Scan for the cell matching the given text and deliver its (x, y) coordinate at center. 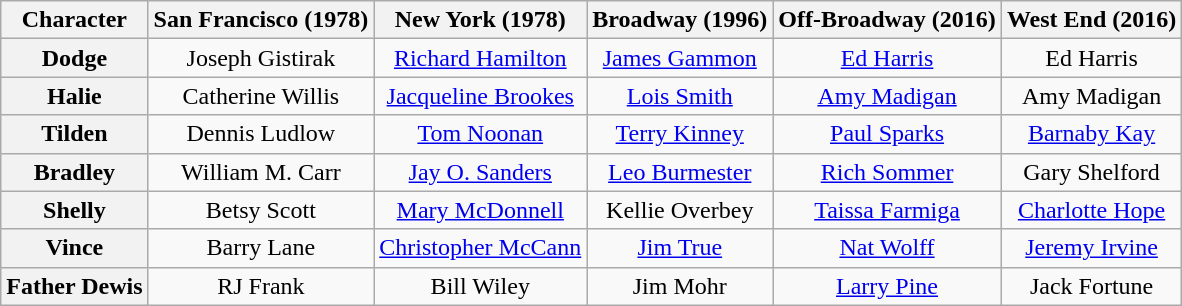
San Francisco (1978) (261, 20)
Mary McDonnell (480, 210)
Halie (74, 96)
Bill Wiley (480, 286)
Betsy Scott (261, 210)
Broadway (1996) (680, 20)
Richard Hamilton (480, 58)
Charlotte Hope (1091, 210)
William M. Carr (261, 172)
Terry Kinney (680, 134)
Larry Pine (888, 286)
Kellie Overbey (680, 210)
Character (74, 20)
Tilden (74, 134)
Jacqueline Brookes (480, 96)
Barry Lane (261, 248)
Jay O. Sanders (480, 172)
Catherine Willis (261, 96)
West End (2016) (1091, 20)
Father Dewis (74, 286)
Vince (74, 248)
RJ Frank (261, 286)
Tom Noonan (480, 134)
Rich Sommer (888, 172)
Off-Broadway (2016) (888, 20)
James Gammon (680, 58)
Christopher McCann (480, 248)
Dodge (74, 58)
Jeremy Irvine (1091, 248)
Bradley (74, 172)
Lois Smith (680, 96)
Nat Wolff (888, 248)
Barnaby Kay (1091, 134)
Shelly (74, 210)
Leo Burmester (680, 172)
New York (1978) (480, 20)
Jim Mohr (680, 286)
Jim True (680, 248)
Taissa Farmiga (888, 210)
Jack Fortune (1091, 286)
Gary Shelford (1091, 172)
Paul Sparks (888, 134)
Joseph Gistirak (261, 58)
Dennis Ludlow (261, 134)
